Find where the given text appears and provide that cell's center as (x, y) coordinate. 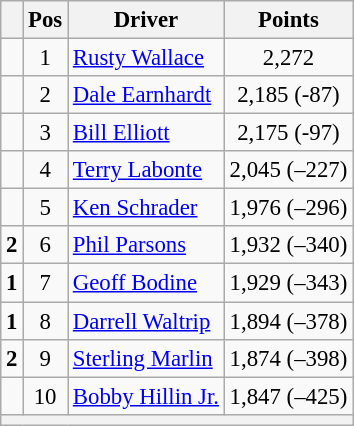
2,185 (-87) (288, 95)
1,929 (–343) (288, 283)
Driver (146, 20)
2,272 (288, 58)
3 (46, 133)
2,175 (-97) (288, 133)
Bill Elliott (146, 133)
8 (46, 321)
9 (46, 358)
Pos (46, 20)
Phil Parsons (146, 245)
1,894 (–378) (288, 321)
4 (46, 170)
Darrell Waltrip (146, 321)
Rusty Wallace (146, 58)
Geoff Bodine (146, 283)
Ken Schrader (146, 208)
1,932 (–340) (288, 245)
Sterling Marlin (146, 358)
Dale Earnhardt (146, 95)
5 (46, 208)
Points (288, 20)
1,874 (–398) (288, 358)
1,976 (–296) (288, 208)
Terry Labonte (146, 170)
Bobby Hillin Jr. (146, 396)
1,847 (–425) (288, 396)
6 (46, 245)
7 (46, 283)
10 (46, 396)
2,045 (–227) (288, 170)
